Capture the cell that displays the provided text and extract its [X, Y] central coordinate. 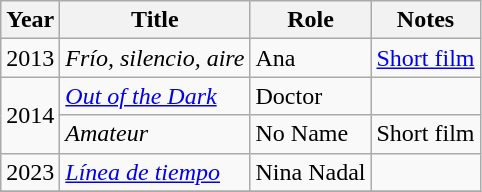
Out of the Dark [155, 96]
Notes [426, 20]
Doctor [310, 96]
Amateur [155, 134]
Línea de tiempo [155, 172]
2014 [30, 115]
Role [310, 20]
Ana [310, 58]
2013 [30, 58]
Year [30, 20]
Nina Nadal [310, 172]
Frío, silencio, aire [155, 58]
2023 [30, 172]
Title [155, 20]
No Name [310, 134]
